Search for the cell housing the specified text and yield its [X, Y] center coordinate. 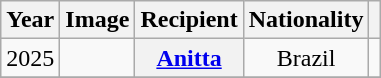
2025 [30, 58]
Nationality [306, 20]
Brazil [306, 58]
Anitta [189, 58]
Recipient [189, 20]
Year [30, 20]
Image [98, 20]
